Determine the (x, y) coordinate at the center of the cell enclosing the given text.  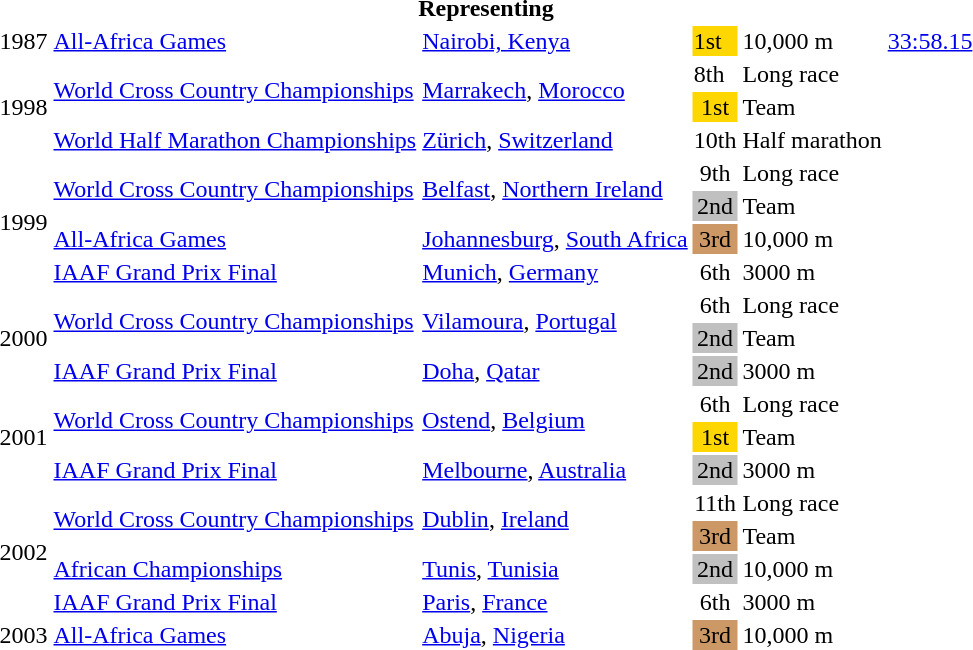
Belfast, Northern Ireland (556, 190)
Vilamoura, Portugal (556, 322)
Johannesburg, South Africa (556, 239)
Tunis, Tunisia (556, 569)
Ostend, Belgium (556, 420)
Abuja, Nigeria (556, 635)
Dublin, Ireland (556, 520)
9th (715, 173)
11th (715, 503)
Doha, Qatar (556, 371)
Zürich, Switzerland (556, 140)
Munich, Germany (556, 272)
8th (715, 74)
World Half Marathon Championships (235, 140)
Melbourne, Australia (556, 470)
Paris, France (556, 602)
Marrakech, Morocco (556, 90)
10th (715, 140)
Half marathon (812, 140)
Nairobi, Kenya (556, 41)
African Championships (235, 569)
